Locate the cell with the specified text and output its [X, Y] center coordinate. 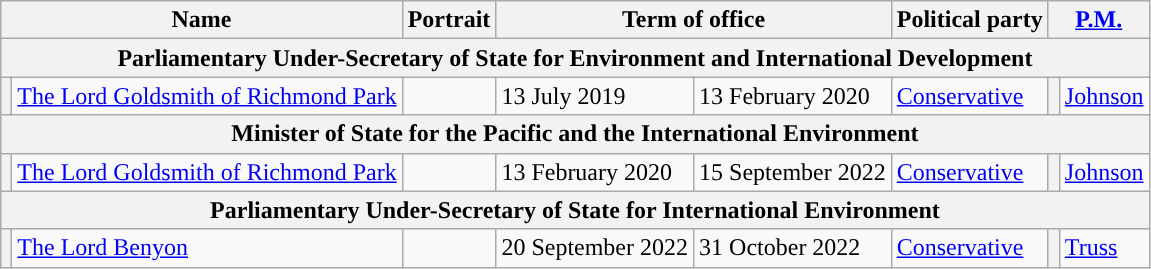
The Lord Benyon [207, 248]
P.M. [1098, 20]
Term of office [694, 20]
Truss [1104, 248]
Portrait [449, 20]
31 October 2022 [793, 248]
20 September 2022 [595, 248]
Parliamentary Under-Secretary of State for International Environment [575, 210]
13 July 2019 [595, 96]
Parliamentary Under-Secretary of State for Environment and International Development [575, 58]
15 September 2022 [793, 172]
Name [202, 20]
Minister of State for the Pacific and the International Environment [575, 134]
Political party [970, 20]
